Detect which cell encompasses the target text, then output its (X, Y) center coordinate. 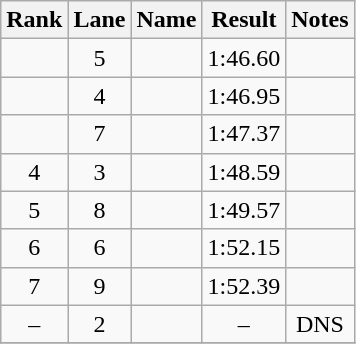
3 (100, 172)
Notes (320, 20)
2 (100, 324)
8 (100, 210)
Result (244, 20)
1:52.15 (244, 248)
1:52.39 (244, 286)
1:47.37 (244, 134)
1:48.59 (244, 172)
Name (166, 20)
9 (100, 286)
Lane (100, 20)
DNS (320, 324)
1:46.60 (244, 58)
1:49.57 (244, 210)
Rank (34, 20)
1:46.95 (244, 96)
